Provide the (x, y) coordinate of the cell's center where the given text is located.  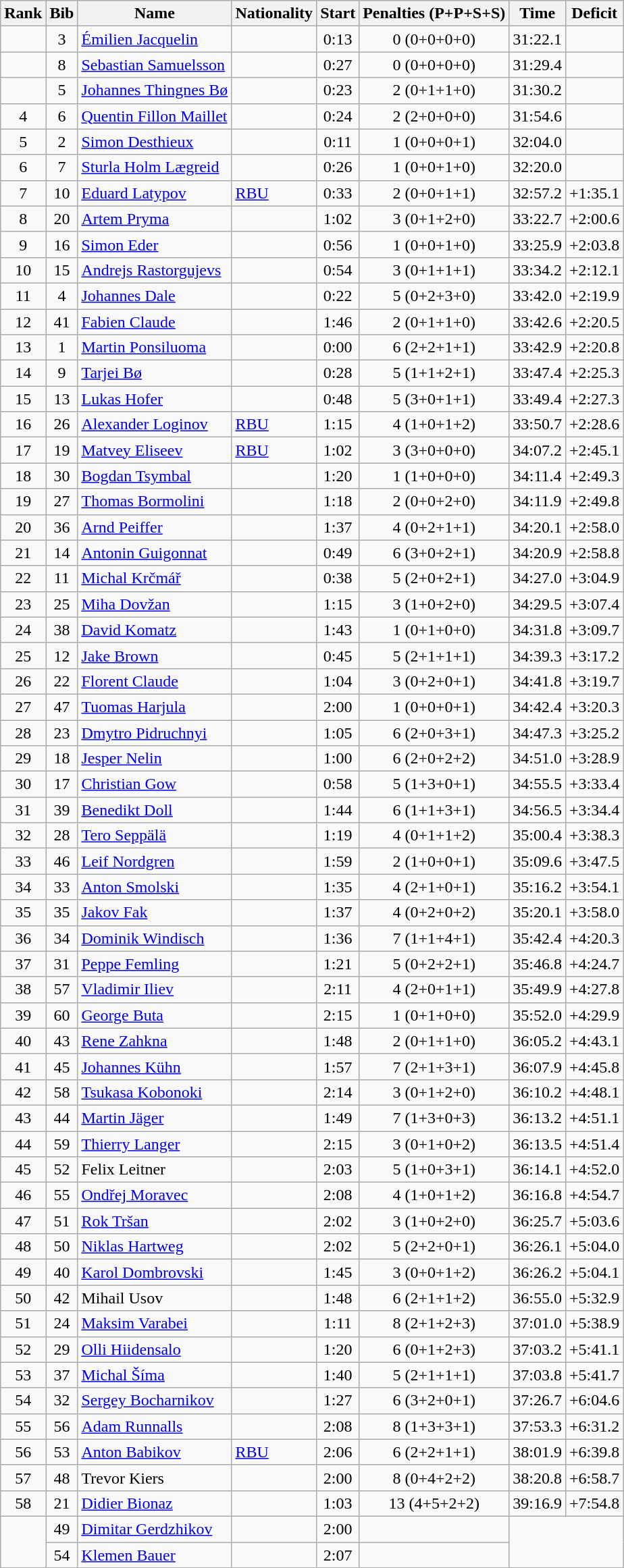
36:05.2 (538, 1041)
36:26.2 (538, 1272)
Sturla Holm Lægreid (155, 167)
31:22.1 (538, 39)
0:24 (338, 116)
0:22 (338, 296)
Jakov Fak (155, 913)
1:36 (338, 938)
+3:33.4 (594, 784)
+4:48.1 (594, 1092)
7 (2+1+3+1) (434, 1066)
33:34.2 (538, 270)
Vladimir Iliev (155, 990)
0:45 (338, 655)
Arnd Peiffer (155, 527)
35:46.8 (538, 964)
5 (2+0+2+1) (434, 578)
35:49.9 (538, 990)
0:54 (338, 270)
59 (62, 1144)
34:11.9 (538, 502)
33:42.9 (538, 348)
37:53.3 (538, 1426)
+2:58.8 (594, 553)
1:27 (338, 1401)
Time (538, 13)
0:26 (338, 167)
37:01.0 (538, 1324)
Nationality (274, 13)
Trevor Kiers (155, 1478)
Benedikt Doll (155, 810)
+1:35.1 (594, 193)
Peppe Femling (155, 964)
Simon Eder (155, 244)
Martin Jäger (155, 1118)
+2:12.1 (594, 270)
34:27.0 (538, 578)
8 (0+4+2+2) (434, 1478)
David Komatz (155, 630)
35:20.1 (538, 913)
+5:38.9 (594, 1324)
Tarjei Bø (155, 373)
0:23 (338, 90)
Rok Tršan (155, 1221)
2 (1+0+0+1) (434, 861)
60 (62, 1015)
34:29.5 (538, 604)
Maksim Varabei (155, 1324)
Ondřej Moravec (155, 1195)
+2:28.6 (594, 425)
+2:58.0 (594, 527)
34:47.3 (538, 732)
Christian Gow (155, 784)
Sebastian Samuelsson (155, 65)
+2:00.6 (594, 219)
1:35 (338, 887)
1:05 (338, 732)
+5:41.7 (594, 1375)
Bogdan Tsymbal (155, 476)
0:38 (338, 578)
38:01.9 (538, 1452)
34:31.8 (538, 630)
0:27 (338, 65)
Tsukasa Kobonoki (155, 1092)
34:11.4 (538, 476)
+3:25.2 (594, 732)
+4:51.1 (594, 1118)
Alexander Loginov (155, 425)
Mihail Usov (155, 1298)
5 (3+0+1+1) (434, 399)
+3:07.4 (594, 604)
2 (0+0+2+0) (434, 502)
+2:20.8 (594, 348)
+7:54.8 (594, 1503)
6 (3+2+0+1) (434, 1401)
34:51.0 (538, 759)
Dimitar Gerdzhikov (155, 1529)
3 (0+1+0+2) (434, 1144)
35:52.0 (538, 1015)
Olli Hiidensalo (155, 1349)
Niklas Hartweg (155, 1247)
Felix Leitner (155, 1170)
34:42.4 (538, 707)
Jake Brown (155, 655)
+3:58.0 (594, 913)
1:19 (338, 836)
7 (1+3+0+3) (434, 1118)
Deficit (594, 13)
Andrejs Rastorgujevs (155, 270)
34:55.5 (538, 784)
Rank (23, 13)
5 (1+0+3+1) (434, 1170)
Artem Pryma (155, 219)
6 (1+1+3+1) (434, 810)
36:25.7 (538, 1221)
1:11 (338, 1324)
Miha Dovžan (155, 604)
+3:34.4 (594, 810)
+4:45.8 (594, 1066)
31:54.6 (538, 116)
+5:04.1 (594, 1272)
4 (0+2+1+1) (434, 527)
1:21 (338, 964)
+5:32.9 (594, 1298)
37:03.8 (538, 1375)
33:47.4 (538, 373)
2 (2+0+0+0) (434, 116)
Bib (62, 13)
Anton Smolski (155, 887)
38:20.8 (538, 1478)
5 (1+3+0+1) (434, 784)
Florent Claude (155, 681)
5 (0+2+2+1) (434, 964)
Martin Ponsiluoma (155, 348)
Tuomas Harjula (155, 707)
Matvey Eliseev (155, 450)
2 (62, 142)
33:42.6 (538, 322)
34:20.9 (538, 553)
+3:54.1 (594, 887)
2:03 (338, 1170)
5 (0+2+3+0) (434, 296)
36:13.5 (538, 1144)
Johannes Dale (155, 296)
Jesper Nelin (155, 759)
2:14 (338, 1092)
1:40 (338, 1375)
4 (0+2+0+2) (434, 913)
2 (0+0+1+1) (434, 193)
Name (155, 13)
33:42.0 (538, 296)
6 (2+1+1+2) (434, 1298)
1 (1+0+0+0) (434, 476)
+6:31.2 (594, 1426)
+6:39.8 (594, 1452)
+3:19.7 (594, 681)
Didier Bionaz (155, 1503)
1:57 (338, 1066)
35:09.6 (538, 861)
1:49 (338, 1118)
34:56.5 (538, 810)
8 (1+3+3+1) (434, 1426)
1:00 (338, 759)
4 (2+1+0+1) (434, 887)
7 (1+1+4+1) (434, 938)
2:07 (338, 1555)
3 (0+0+1+2) (434, 1272)
31:30.2 (538, 90)
+4:51.4 (594, 1144)
Adam Runnalls (155, 1426)
32:04.0 (538, 142)
1:45 (338, 1272)
+2:25.3 (594, 373)
+6:04.6 (594, 1401)
33:22.7 (538, 219)
1 (62, 348)
32:57.2 (538, 193)
+4:29.9 (594, 1015)
4 (0+1+1+2) (434, 836)
3 (0+2+0+1) (434, 681)
Thomas Bormolini (155, 502)
1:18 (338, 502)
+3:47.5 (594, 861)
Sergey Bocharnikov (155, 1401)
1:44 (338, 810)
36:26.1 (538, 1247)
0:11 (338, 142)
39:16.9 (538, 1503)
0:58 (338, 784)
+3:17.2 (594, 655)
0:28 (338, 373)
33:49.4 (538, 399)
31:29.4 (538, 65)
Start (338, 13)
+4:27.8 (594, 990)
Karol Dombrovski (155, 1272)
+3:38.3 (594, 836)
+3:04.9 (594, 578)
2:11 (338, 990)
+4:24.7 (594, 964)
Johannes Thingnes Bø (155, 90)
+2:45.1 (594, 450)
1:43 (338, 630)
33:50.7 (538, 425)
0:49 (338, 553)
Quentin Fillon Maillet (155, 116)
5 (1+1+2+1) (434, 373)
Simon Desthieux (155, 142)
1:59 (338, 861)
37:03.2 (538, 1349)
+5:04.0 (594, 1247)
2:06 (338, 1452)
34:07.2 (538, 450)
35:16.2 (538, 887)
+4:43.1 (594, 1041)
8 (2+1+2+3) (434, 1324)
Klemen Bauer (155, 1555)
37:26.7 (538, 1401)
+4:20.3 (594, 938)
Antonin Guigonnat (155, 553)
Dominik Windisch (155, 938)
4 (2+0+1+1) (434, 990)
George Buta (155, 1015)
Eduard Latypov (155, 193)
Rene Zahkna (155, 1041)
Leif Nordgren (155, 861)
0:33 (338, 193)
35:42.4 (538, 938)
3 (0+1+1+1) (434, 270)
6 (2+0+2+2) (434, 759)
+6:58.7 (594, 1478)
+2:49.8 (594, 502)
Émilien Jacquelin (155, 39)
33:25.9 (538, 244)
36:14.1 (538, 1170)
+4:52.0 (594, 1170)
+3:09.7 (594, 630)
+2:19.9 (594, 296)
1:03 (338, 1503)
Dmytro Pidruchnyi (155, 732)
34:39.3 (538, 655)
+5:03.6 (594, 1221)
Tero Seppälä (155, 836)
+2:49.3 (594, 476)
0:13 (338, 39)
+2:20.5 (594, 322)
+2:03.8 (594, 244)
6 (0+1+2+3) (434, 1349)
6 (2+0+3+1) (434, 732)
36:55.0 (538, 1298)
36:13.2 (538, 1118)
1:46 (338, 322)
0:56 (338, 244)
36:07.9 (538, 1066)
35:00.4 (538, 836)
5 (2+2+0+1) (434, 1247)
0:00 (338, 348)
13 (4+5+2+2) (434, 1503)
34:41.8 (538, 681)
+3:28.9 (594, 759)
36:16.8 (538, 1195)
Michal Krčmář (155, 578)
Michal Šíma (155, 1375)
+4:54.7 (594, 1195)
+2:27.3 (594, 399)
Anton Babikov (155, 1452)
Fabien Claude (155, 322)
Lukas Hofer (155, 399)
34:20.1 (538, 527)
Thierry Langer (155, 1144)
3 (3+0+0+0) (434, 450)
+3:20.3 (594, 707)
0:48 (338, 399)
32:20.0 (538, 167)
Johannes Kühn (155, 1066)
3 (62, 39)
6 (3+0+2+1) (434, 553)
1:04 (338, 681)
Penalties (P+P+S+S) (434, 13)
+5:41.1 (594, 1349)
36:10.2 (538, 1092)
